Provide the [X, Y] coordinate of the cell's center where the given text is located.  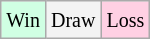
Win [24, 20]
Loss [126, 20]
Draw [72, 20]
